Return [x, y] of the center of cell containing provided text 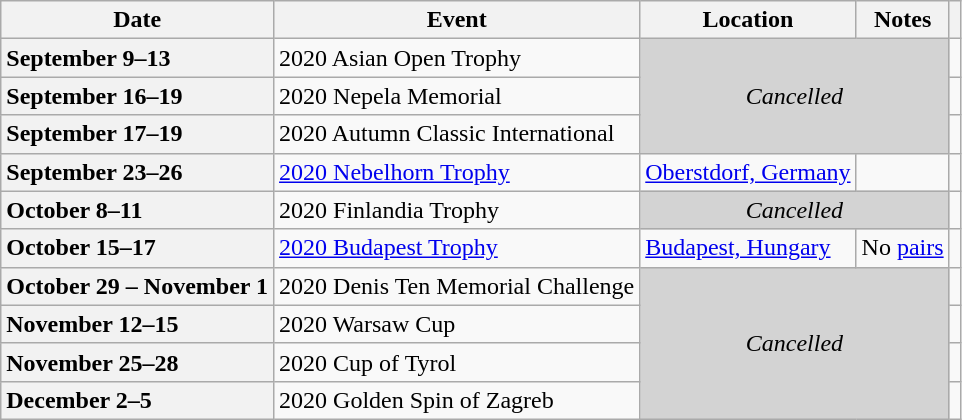
September 23–26 [138, 172]
October 8–11 [138, 210]
Date [138, 20]
Budapest, Hungary [748, 248]
December 2–5 [138, 400]
November 12–15 [138, 324]
September 17–19 [138, 134]
Event [457, 20]
October 29 – November 1 [138, 286]
Location [748, 20]
2020 Nebelhorn Trophy [457, 172]
2020 Finlandia Trophy [457, 210]
September 16–19 [138, 96]
2020 Cup of Tyrol [457, 362]
2020 Denis Ten Memorial Challenge [457, 286]
Oberstdorf, Germany [748, 172]
September 9–13 [138, 58]
October 15–17 [138, 248]
2020 Budapest Trophy [457, 248]
2020 Autumn Classic International [457, 134]
November 25–28 [138, 362]
2020 Golden Spin of Zagreb [457, 400]
2020 Asian Open Trophy [457, 58]
Notes [902, 20]
2020 Warsaw Cup [457, 324]
2020 Nepela Memorial [457, 96]
No pairs [902, 248]
